Search for the cell housing the specified text and yield its [x, y] center coordinate. 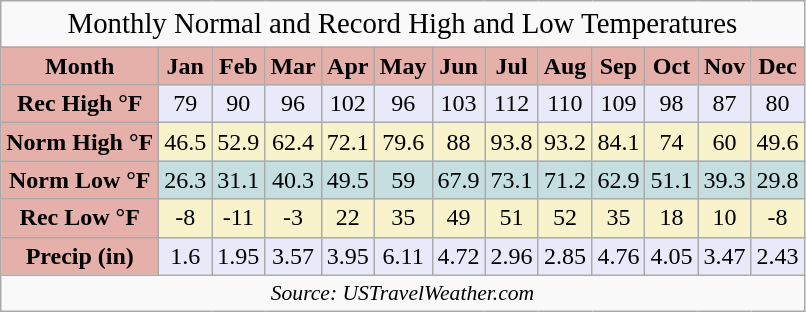
84.1 [618, 142]
52 [565, 218]
79.6 [403, 142]
Oct [672, 66]
Rec High °F [80, 104]
60 [724, 142]
49.6 [778, 142]
Jan [186, 66]
90 [238, 104]
4.05 [672, 256]
87 [724, 104]
Norm High °F [80, 142]
109 [618, 104]
Rec Low °F [80, 218]
2.85 [565, 256]
29.8 [778, 180]
93.2 [565, 142]
51.1 [672, 180]
Apr [348, 66]
93.8 [512, 142]
18 [672, 218]
72.1 [348, 142]
67.9 [458, 180]
Mar [293, 66]
80 [778, 104]
39.3 [724, 180]
Jul [512, 66]
2.96 [512, 256]
4.76 [618, 256]
26.3 [186, 180]
3.47 [724, 256]
31.1 [238, 180]
22 [348, 218]
71.2 [565, 180]
1.95 [238, 256]
1.6 [186, 256]
Sep [618, 66]
74 [672, 142]
Dec [778, 66]
Feb [238, 66]
98 [672, 104]
103 [458, 104]
4.72 [458, 256]
110 [565, 104]
51 [512, 218]
Nov [724, 66]
May [403, 66]
-11 [238, 218]
62.4 [293, 142]
52.9 [238, 142]
88 [458, 142]
112 [512, 104]
46.5 [186, 142]
73.1 [512, 180]
62.9 [618, 180]
Precip (in) [80, 256]
3.57 [293, 256]
49 [458, 218]
6.11 [403, 256]
Month [80, 66]
102 [348, 104]
Norm Low °F [80, 180]
2.43 [778, 256]
79 [186, 104]
Aug [565, 66]
Source: USTravelWeather.com [402, 293]
Monthly Normal and Record High and Low Temperatures [402, 24]
-3 [293, 218]
40.3 [293, 180]
10 [724, 218]
49.5 [348, 180]
Jun [458, 66]
3.95 [348, 256]
59 [403, 180]
